Search for the cell housing the specified text and yield its (x, y) center coordinate. 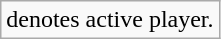
denotes active player. (110, 20)
